Search for the cell housing the specified text and yield its [x, y] center coordinate. 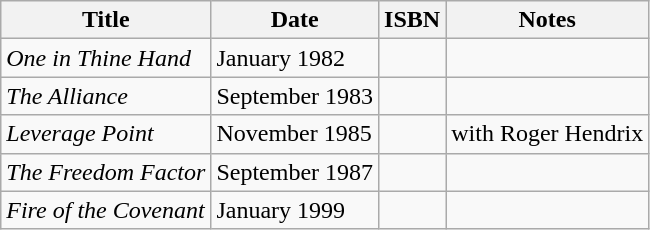
The Freedom Factor [106, 172]
September 1983 [295, 96]
Fire of the Covenant [106, 210]
with Roger Hendrix [548, 134]
January 1999 [295, 210]
ISBN [412, 20]
One in Thine Hand [106, 58]
Date [295, 20]
September 1987 [295, 172]
The Alliance [106, 96]
Title [106, 20]
November 1985 [295, 134]
Notes [548, 20]
Leverage Point [106, 134]
January 1982 [295, 58]
